Find where the given text appears and provide that cell's center as [X, Y] coordinate. 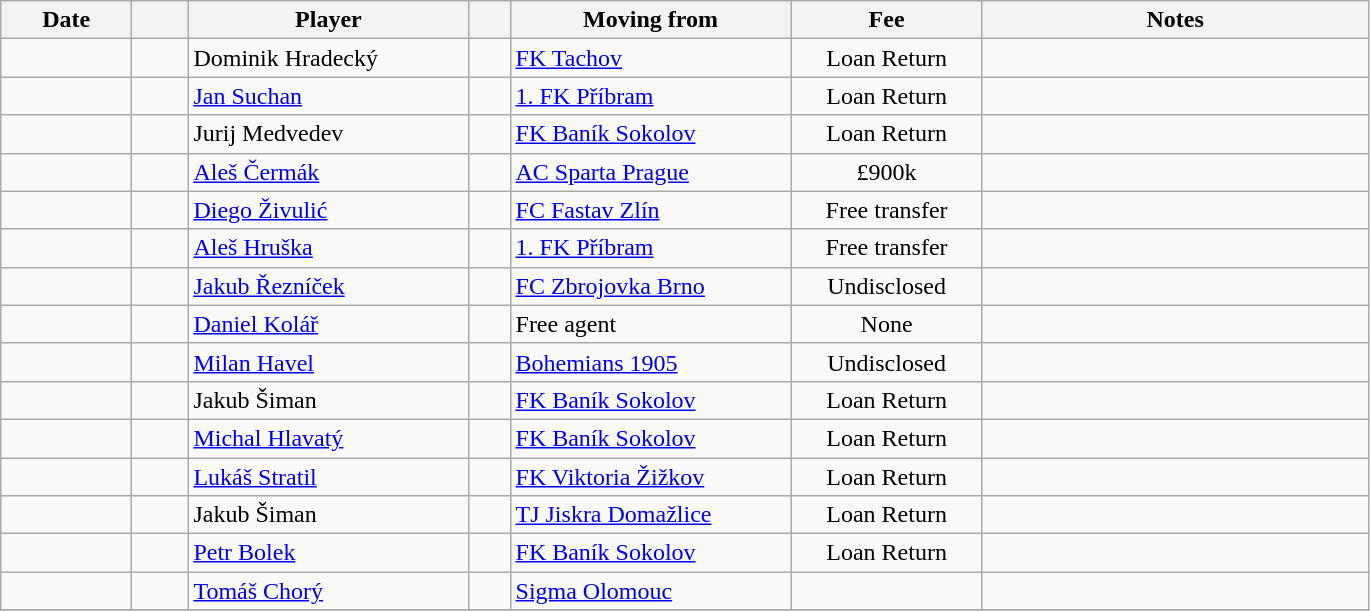
Jan Suchan [328, 96]
TJ Jiskra Domažlice [650, 515]
Fee [886, 20]
Jurij Medvedev [328, 134]
None [886, 324]
Free agent [650, 324]
Aleš Hruška [328, 248]
Petr Bolek [328, 553]
Aleš Čermák [328, 172]
Moving from [650, 20]
AC Sparta Prague [650, 172]
Dominik Hradecký [328, 58]
Tomáš Chorý [328, 591]
FK Viktoria Žižkov [650, 477]
FC Fastav Zlín [650, 210]
Bohemians 1905 [650, 362]
Lukáš Stratil [328, 477]
Jakub Řezníček [328, 286]
Milan Havel [328, 362]
Michal Hlavatý [328, 438]
£900k [886, 172]
FK Tachov [650, 58]
Daniel Kolář [328, 324]
Sigma Olomouc [650, 591]
Date [66, 20]
Diego Živulić [328, 210]
Player [328, 20]
Notes [1175, 20]
FC Zbrojovka Brno [650, 286]
